Pinpoint the cell where the given text exists, returning its [x, y] midpoint coordinate. 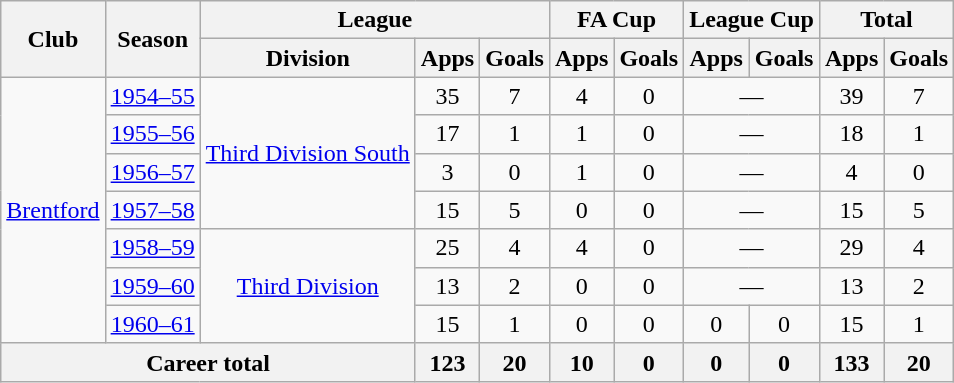
1955–56 [152, 134]
1960–61 [152, 324]
Club [53, 39]
35 [447, 96]
Total [886, 20]
Brentford [53, 210]
133 [851, 362]
Third Division South [308, 153]
Third Division [308, 286]
10 [581, 362]
3 [447, 172]
29 [851, 248]
17 [447, 134]
League Cup [752, 20]
39 [851, 96]
1958–59 [152, 248]
FA Cup [616, 20]
1956–57 [152, 172]
18 [851, 134]
1954–55 [152, 96]
25 [447, 248]
1959–60 [152, 286]
Career total [208, 362]
Season [152, 39]
1957–58 [152, 210]
Division [308, 58]
123 [447, 362]
League [374, 20]
